Pinpoint the cell where the given text exists, returning its [x, y] midpoint coordinate. 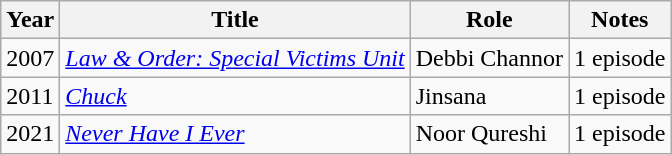
Title [235, 20]
Role [489, 20]
Noor Qureshi [489, 134]
Debbi Channor [489, 58]
2007 [30, 58]
2011 [30, 96]
Jinsana [489, 96]
Notes [620, 20]
Law & Order: Special Victims Unit [235, 58]
Year [30, 20]
Never Have I Ever [235, 134]
Chuck [235, 96]
2021 [30, 134]
